Identify which cell holds the provided text, then report its [x, y] central coordinate. 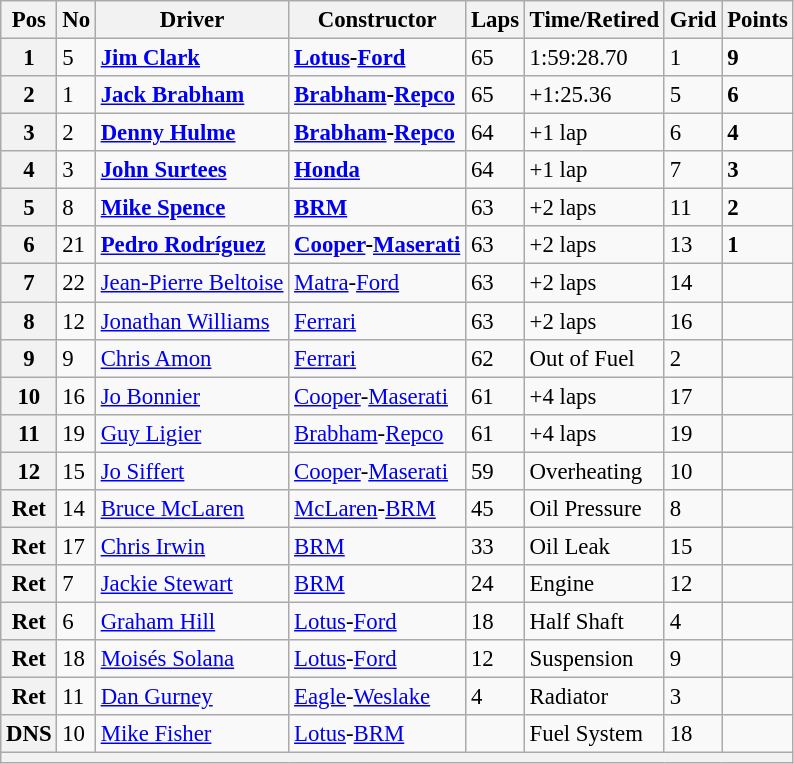
Driver [192, 20]
Suspension [594, 659]
Moisés Solana [192, 659]
13 [692, 245]
Jo Siffert [192, 471]
Out of Fuel [594, 358]
Lotus-BRM [378, 734]
Jim Clark [192, 58]
Oil Leak [594, 546]
Guy Ligier [192, 433]
Constructor [378, 20]
Mike Fisher [192, 734]
Fuel System [594, 734]
Dan Gurney [192, 697]
Jean-Pierre Beltoise [192, 283]
Eagle-Weslake [378, 697]
33 [496, 546]
62 [496, 358]
21 [76, 245]
22 [76, 283]
59 [496, 471]
Grid [692, 20]
24 [496, 584]
Time/Retired [594, 20]
Pedro Rodríguez [192, 245]
Jonathan Williams [192, 321]
1:59:28.70 [594, 58]
Mike Spence [192, 208]
Half Shaft [594, 621]
No [76, 20]
+1:25.36 [594, 95]
Overheating [594, 471]
Chris Irwin [192, 546]
DNS [29, 734]
Pos [29, 20]
Points [758, 20]
John Surtees [192, 170]
Laps [496, 20]
45 [496, 509]
Chris Amon [192, 358]
Jack Brabham [192, 95]
McLaren-BRM [378, 509]
Matra-Ford [378, 283]
Oil Pressure [594, 509]
Denny Hulme [192, 133]
Jackie Stewart [192, 584]
Radiator [594, 697]
Engine [594, 584]
Graham Hill [192, 621]
Jo Bonnier [192, 396]
Honda [378, 170]
Bruce McLaren [192, 509]
